For the text-containing cell, return its midpoint in [x, y] coordinate format. 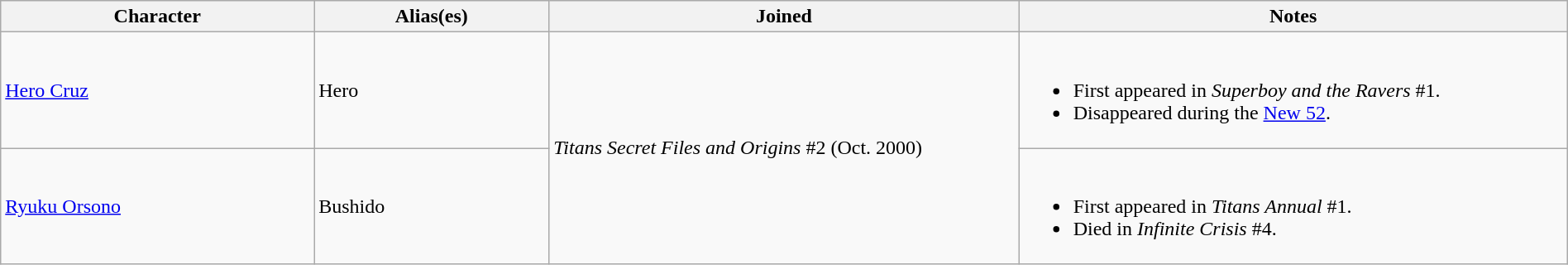
Notes [1293, 17]
Alias(es) [432, 17]
First appeared in Superboy and the Ravers #1.Disappeared during the New 52. [1293, 90]
Hero Cruz [157, 90]
Bushido [432, 206]
Hero [432, 90]
First appeared in Titans Annual #1.Died in Infinite Crisis #4. [1293, 206]
Ryuku Orsono [157, 206]
Character [157, 17]
Titans Secret Files and Origins #2 (Oct. 2000) [784, 148]
Joined [784, 17]
